Provide the (x, y) coordinate of the cell's center where the given text is located.  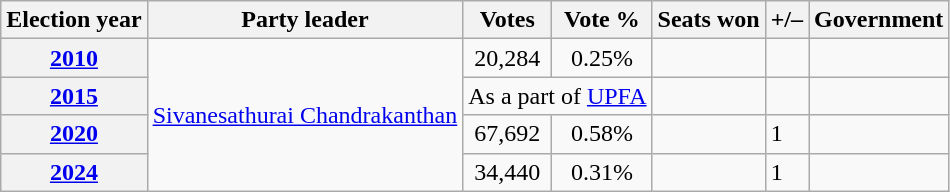
+/– (786, 20)
Votes (508, 20)
Government (879, 20)
2024 (74, 172)
0.25% (602, 58)
0.58% (602, 134)
As a part of UPFA (558, 96)
2010 (74, 58)
34,440 (508, 172)
Vote % (602, 20)
67,692 (508, 134)
Election year (74, 20)
2015 (74, 96)
Party leader (305, 20)
Sivanesathurai Chandrakanthan (305, 115)
2020 (74, 134)
Seats won (708, 20)
0.31% (602, 172)
20,284 (508, 58)
